Output the (X, Y) coordinate of the center of the cell containing the given text.  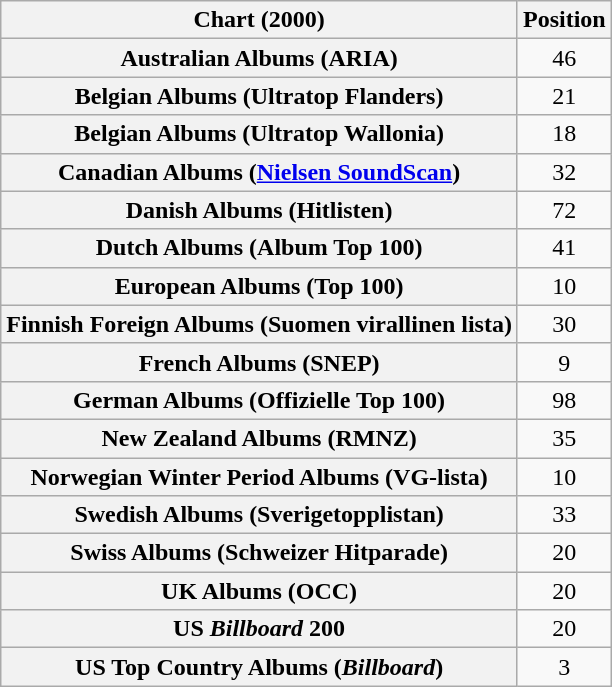
Belgian Albums (Ultratop Wallonia) (260, 134)
Australian Albums (ARIA) (260, 58)
French Albums (SNEP) (260, 362)
New Zealand Albums (RMNZ) (260, 438)
Swiss Albums (Schweizer Hitparade) (260, 553)
21 (564, 96)
98 (564, 400)
German Albums (Offizielle Top 100) (260, 400)
Dutch Albums (Album Top 100) (260, 248)
41 (564, 248)
18 (564, 134)
35 (564, 438)
US Top Country Albums (Billboard) (260, 667)
9 (564, 362)
Finnish Foreign Albums (Suomen virallinen lista) (260, 324)
Swedish Albums (Sverigetopplistan) (260, 515)
30 (564, 324)
3 (564, 667)
Danish Albums (Hitlisten) (260, 210)
Norwegian Winter Period Albums (VG-lista) (260, 477)
46 (564, 58)
Position (564, 20)
UK Albums (OCC) (260, 591)
US Billboard 200 (260, 629)
Canadian Albums (Nielsen SoundScan) (260, 172)
32 (564, 172)
Belgian Albums (Ultratop Flanders) (260, 96)
72 (564, 210)
European Albums (Top 100) (260, 286)
Chart (2000) (260, 20)
33 (564, 515)
